Provide the (X, Y) coordinate of the cell's center where the given text is located.  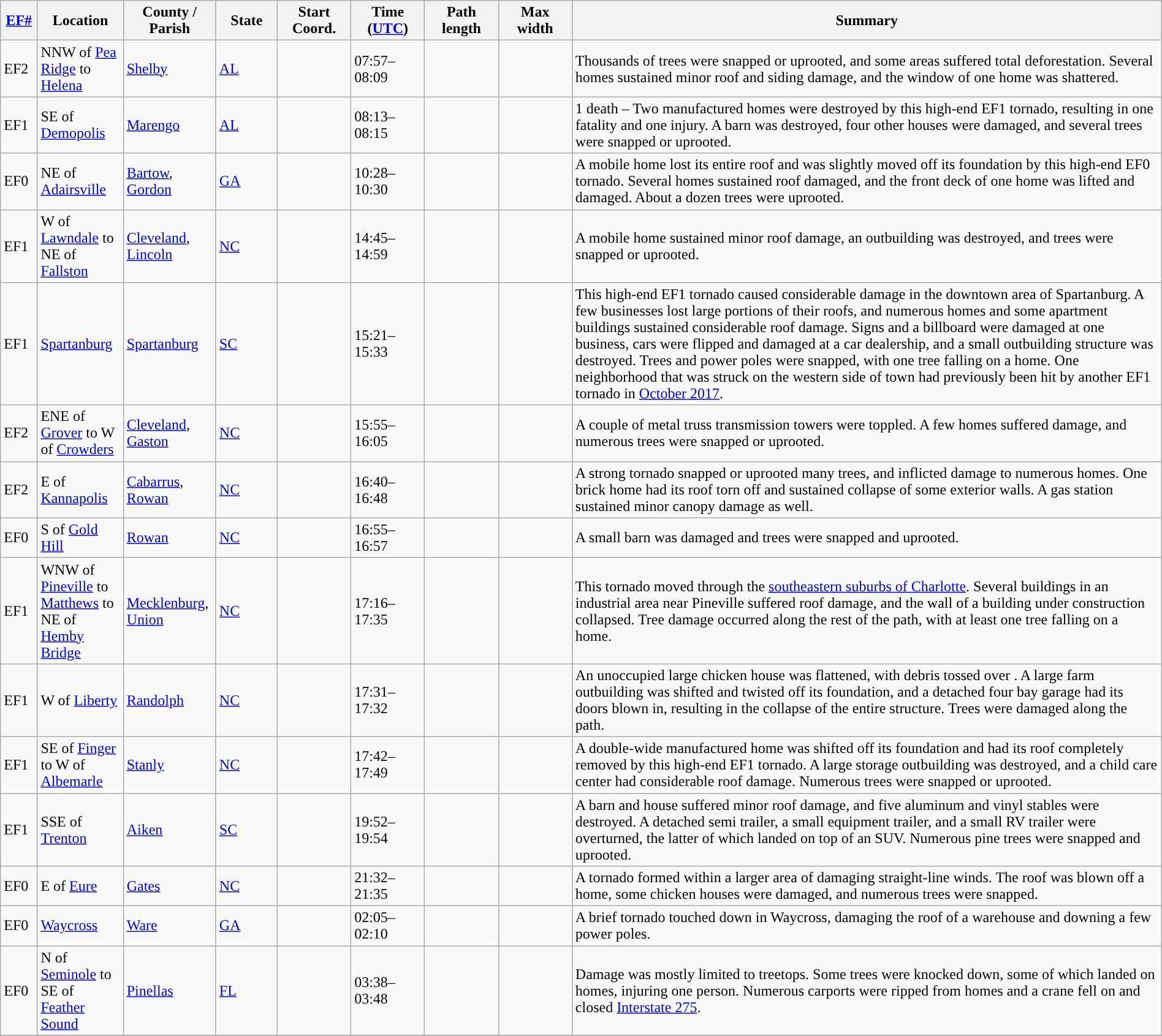
Randolph (169, 700)
Summary (867, 21)
Marengo (169, 125)
E of Eure (80, 886)
16:55–16:57 (388, 538)
State (246, 21)
NE of Adairsville (80, 181)
S of Gold Hill (80, 538)
Cleveland, Gaston (169, 433)
17:31–17:32 (388, 700)
Start Coord. (314, 21)
Time (UTC) (388, 21)
Pinellas (169, 991)
08:13–08:15 (388, 125)
W of Liberty (80, 700)
WNW of Pineville to Matthews to NE of Hemby Bridge (80, 610)
Gates (169, 886)
Ware (169, 926)
07:57–08:09 (388, 69)
17:16–17:35 (388, 610)
E of Kannapolis (80, 490)
A mobile home sustained minor roof damage, an outbuilding was destroyed, and trees were snapped or uprooted. (867, 246)
Path length (461, 21)
Waycross (80, 926)
Aiken (169, 830)
Rowan (169, 538)
16:40–16:48 (388, 490)
SSE of Trenton (80, 830)
SE of Finger to W of Albemarle (80, 765)
FL (246, 991)
ENE of Grover to W of Crowders (80, 433)
14:45–14:59 (388, 246)
10:28–10:30 (388, 181)
NNW of Pea Ridge to Helena (80, 69)
SE of Demopolis (80, 125)
A couple of metal truss transmission towers were toppled. A few homes suffered damage, and numerous trees were snapped or uprooted. (867, 433)
02:05–02:10 (388, 926)
Bartow, Gordon (169, 181)
Max width (535, 21)
17:42–17:49 (388, 765)
15:55–16:05 (388, 433)
Shelby (169, 69)
County / Parish (169, 21)
Mecklenburg, Union (169, 610)
N of Seminole to SE of Feather Sound (80, 991)
EF# (19, 21)
21:32–21:35 (388, 886)
Stanly (169, 765)
Cleveland, Lincoln (169, 246)
19:52–19:54 (388, 830)
03:38–03:48 (388, 991)
Cabarrus, Rowan (169, 490)
Location (80, 21)
15:21–15:33 (388, 344)
W of Lawndale to NE of Fallston (80, 246)
A brief tornado touched down in Waycross, damaging the roof of a warehouse and downing a few power poles. (867, 926)
A small barn was damaged and trees were snapped and uprooted. (867, 538)
